Find where the given text appears and provide that cell's center as [x, y] coordinate. 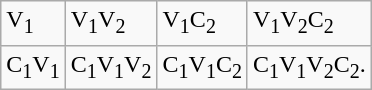
C1V1C2 [202, 67]
V1 [33, 23]
C1V1 [33, 67]
C1V1V2C2. [309, 67]
C1V1V2 [111, 67]
V1V2C2 [309, 23]
V1C2 [202, 23]
V1V2 [111, 23]
